Search for the cell housing the specified text and yield its (X, Y) center coordinate. 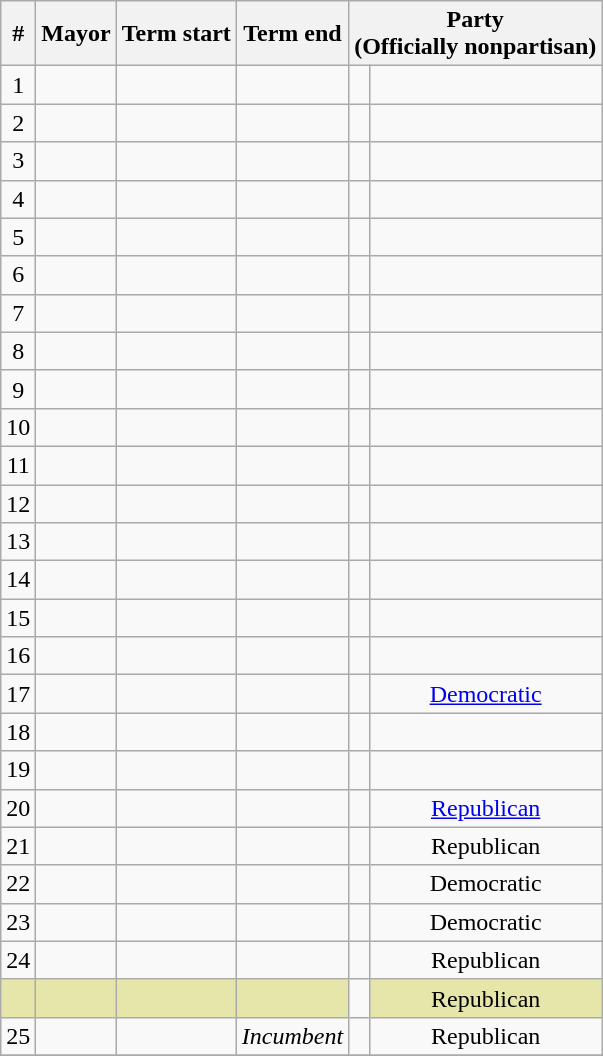
9 (18, 389)
24 (18, 960)
15 (18, 618)
22 (18, 884)
5 (18, 237)
1 (18, 85)
3 (18, 161)
18 (18, 732)
Mayor (76, 34)
2 (18, 123)
19 (18, 770)
4 (18, 199)
10 (18, 427)
Term start (176, 34)
17 (18, 694)
16 (18, 656)
21 (18, 846)
25 (18, 1036)
Incumbent (292, 1036)
14 (18, 580)
11 (18, 465)
# (18, 34)
20 (18, 808)
Term end (292, 34)
8 (18, 351)
12 (18, 503)
6 (18, 275)
23 (18, 922)
13 (18, 542)
Party(Officially nonpartisan) (476, 34)
7 (18, 313)
